Capture the cell that displays the provided text and extract its (X, Y) central coordinate. 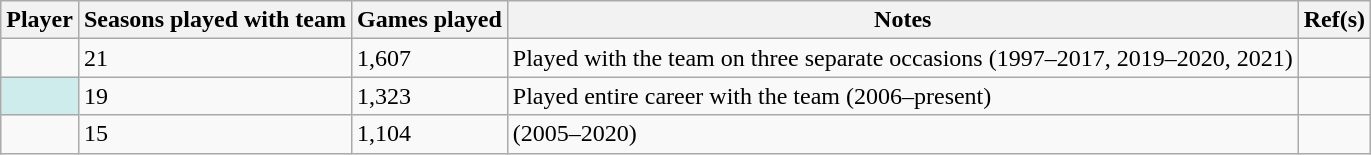
Notes (902, 20)
Seasons played with team (214, 20)
(2005–2020) (902, 134)
21 (214, 58)
Player (40, 20)
Games played (430, 20)
Played entire career with the team (2006–present) (902, 96)
19 (214, 96)
Played with the team on three separate occasions (1997–2017, 2019–2020, 2021) (902, 58)
1,323 (430, 96)
15 (214, 134)
1,104 (430, 134)
Ref(s) (1334, 20)
1,607 (430, 58)
